Output the (X, Y) coordinate of the center of the cell containing the given text.  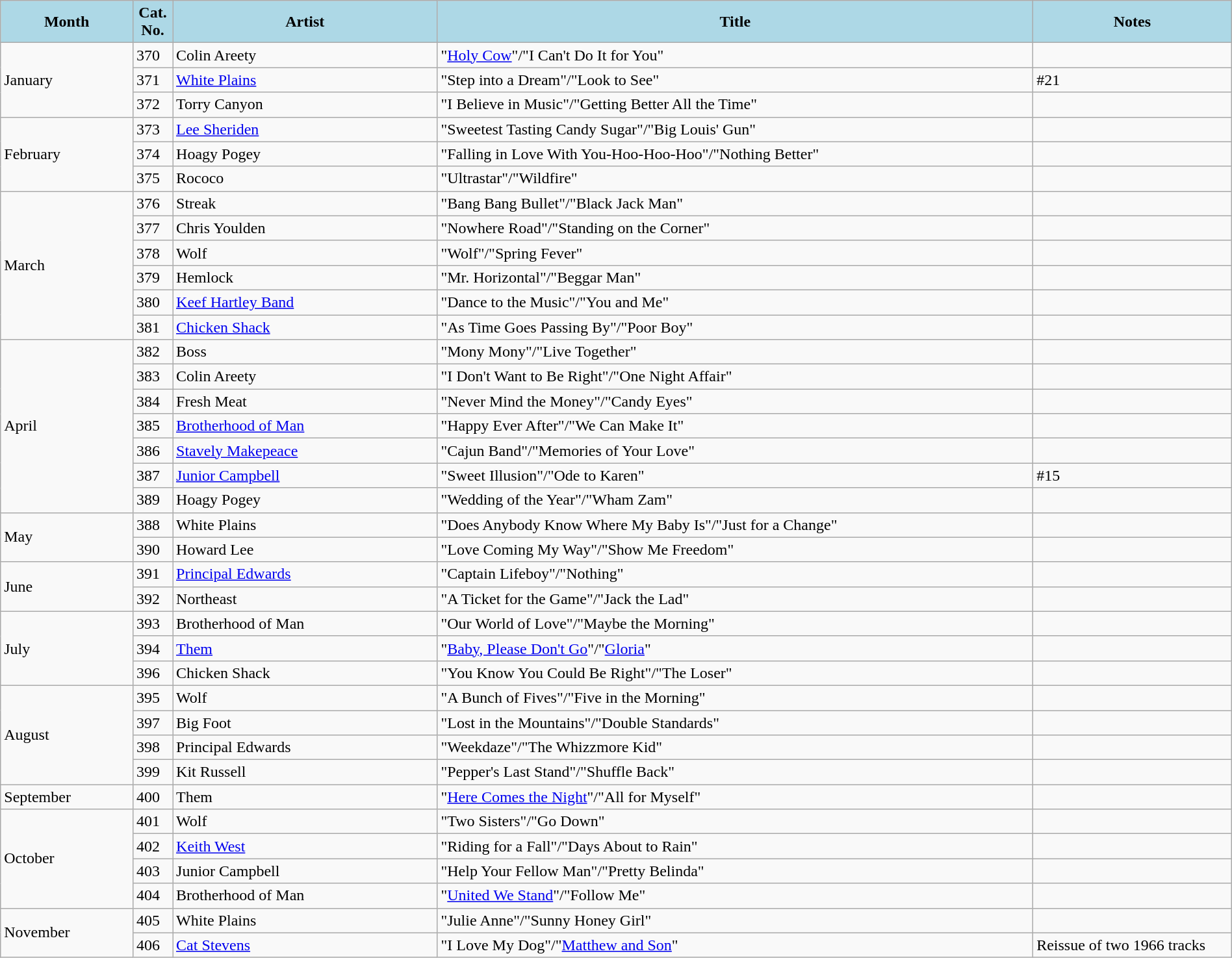
February (67, 154)
"Happy Ever After"/"We Can Make It" (736, 426)
May (67, 537)
"Riding for a Fall"/"Days About to Rain" (736, 846)
396 (152, 673)
Rococo (305, 179)
"Captain Lifeboy"/"Nothing" (736, 574)
"Pepper's Last Stand"/"Shuffle Back" (736, 772)
"Weekdaze"/"The Whizzmore Kid" (736, 748)
372 (152, 105)
"Lost in the Mountains"/"Double Standards" (736, 723)
Cat Stevens (305, 945)
376 (152, 203)
Artist (305, 22)
"Mr. Horizontal"/"Beggar Man" (736, 277)
"Does Anybody Know Where My Baby Is"/"Just for a Change" (736, 525)
385 (152, 426)
#15 (1133, 475)
383 (152, 377)
393 (152, 624)
"Help Your Fellow Man"/"Pretty Belinda" (736, 871)
384 (152, 401)
November (67, 933)
Kit Russell (305, 772)
"Falling in Love With You-Hoo-Hoo-Hoo"/"Nothing Better" (736, 154)
"I Don't Want to Be Right"/"One Night Affair" (736, 377)
386 (152, 451)
"Sweetest Tasting Candy Sugar"/"Big Louis' Gun" (736, 129)
400 (152, 797)
406 (152, 945)
March (67, 265)
394 (152, 648)
389 (152, 500)
403 (152, 871)
370 (152, 55)
402 (152, 846)
371 (152, 80)
"Wedding of the Year"/"Wham Zam" (736, 500)
"Dance to the Music"/"You and Me" (736, 302)
July (67, 648)
379 (152, 277)
"United We Stand"/"Follow Me" (736, 896)
381 (152, 327)
392 (152, 599)
Streak (305, 203)
June (67, 586)
"Our World of Love"/"Maybe the Morning" (736, 624)
Chris Youlden (305, 228)
"Ultrastar"/"Wildfire" (736, 179)
382 (152, 352)
September (67, 797)
"Cajun Band"/"Memories of Your Love" (736, 451)
404 (152, 896)
391 (152, 574)
Northeast (305, 599)
Howard Lee (305, 549)
Torry Canyon (305, 105)
Fresh Meat (305, 401)
Title (736, 22)
375 (152, 179)
Big Foot (305, 723)
388 (152, 525)
#21 (1133, 80)
Reissue of two 1966 tracks (1133, 945)
Keef Hartley Band (305, 302)
"Holy Cow"/"I Can't Do It for You" (736, 55)
387 (152, 475)
August (67, 735)
"You Know You Could Be Right"/"The Loser" (736, 673)
374 (152, 154)
377 (152, 228)
Boss (305, 352)
April (67, 426)
399 (152, 772)
"I Love My Dog"/"Matthew and Son" (736, 945)
395 (152, 698)
"As Time Goes Passing By"/"Poor Boy" (736, 327)
"I Believe in Music"/"Getting Better All the Time" (736, 105)
Stavely Makepeace (305, 451)
"Julie Anne"/"Sunny Honey Girl" (736, 920)
"Mony Mony"/"Live Together" (736, 352)
405 (152, 920)
Lee Sheriden (305, 129)
"Here Comes the Night"/"All for Myself" (736, 797)
"Wolf"/"Spring Fever" (736, 253)
Hemlock (305, 277)
"Never Mind the Money"/"Candy Eyes" (736, 401)
"Two Sisters"/"Go Down" (736, 822)
"Sweet Illusion"/"Ode to Karen" (736, 475)
"Love Coming My Way"/"Show Me Freedom" (736, 549)
398 (152, 748)
"A Bunch of Fives"/"Five in the Morning" (736, 698)
"Nowhere Road"/"Standing on the Corner" (736, 228)
Cat.No. (152, 22)
373 (152, 129)
401 (152, 822)
Keith West (305, 846)
380 (152, 302)
390 (152, 549)
October (67, 859)
Notes (1133, 22)
397 (152, 723)
"A Ticket for the Game"/"Jack the Lad" (736, 599)
Month (67, 22)
378 (152, 253)
"Step into a Dream"/"Look to See" (736, 80)
"Baby, Please Don't Go"/"Gloria" (736, 648)
"Bang Bang Bullet"/"Black Jack Man" (736, 203)
January (67, 80)
